Determine the [X, Y] coordinate at the center of the cell enclosing the given text.  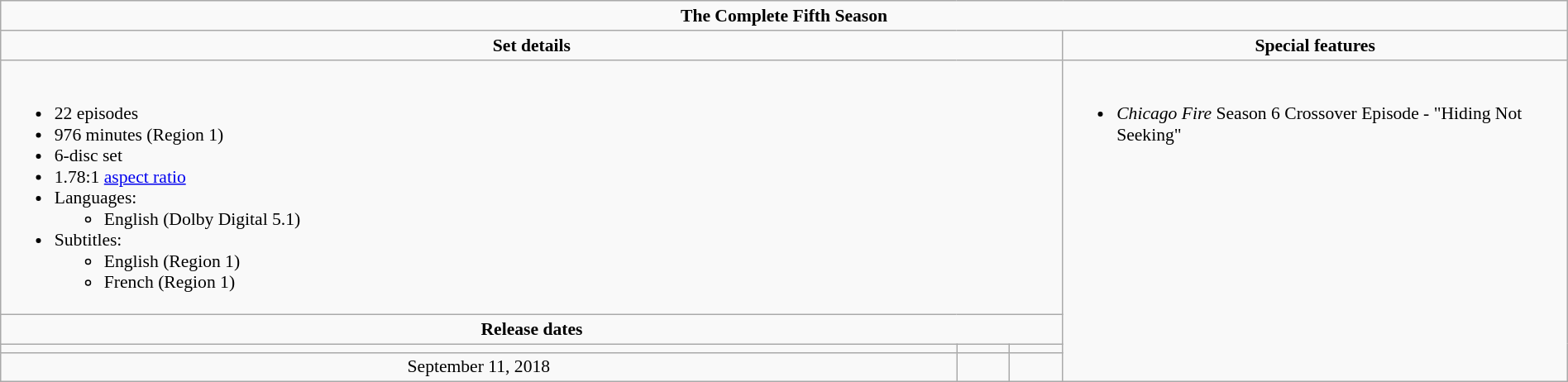
22 episodes976 minutes (Region 1)6-disc set1.78:1 aspect ratioLanguages:English (Dolby Digital 5.1)Subtitles:English (Region 1)French (Region 1) [532, 187]
September 11, 2018 [479, 367]
The Complete Fifth Season [784, 16]
Chicago Fire Season 6 Crossover Episode - "Hiding Not Seeking" [1315, 221]
Release dates [532, 330]
Set details [532, 45]
Special features [1315, 45]
